For the text-containing cell, return its midpoint in [X, Y] coordinate format. 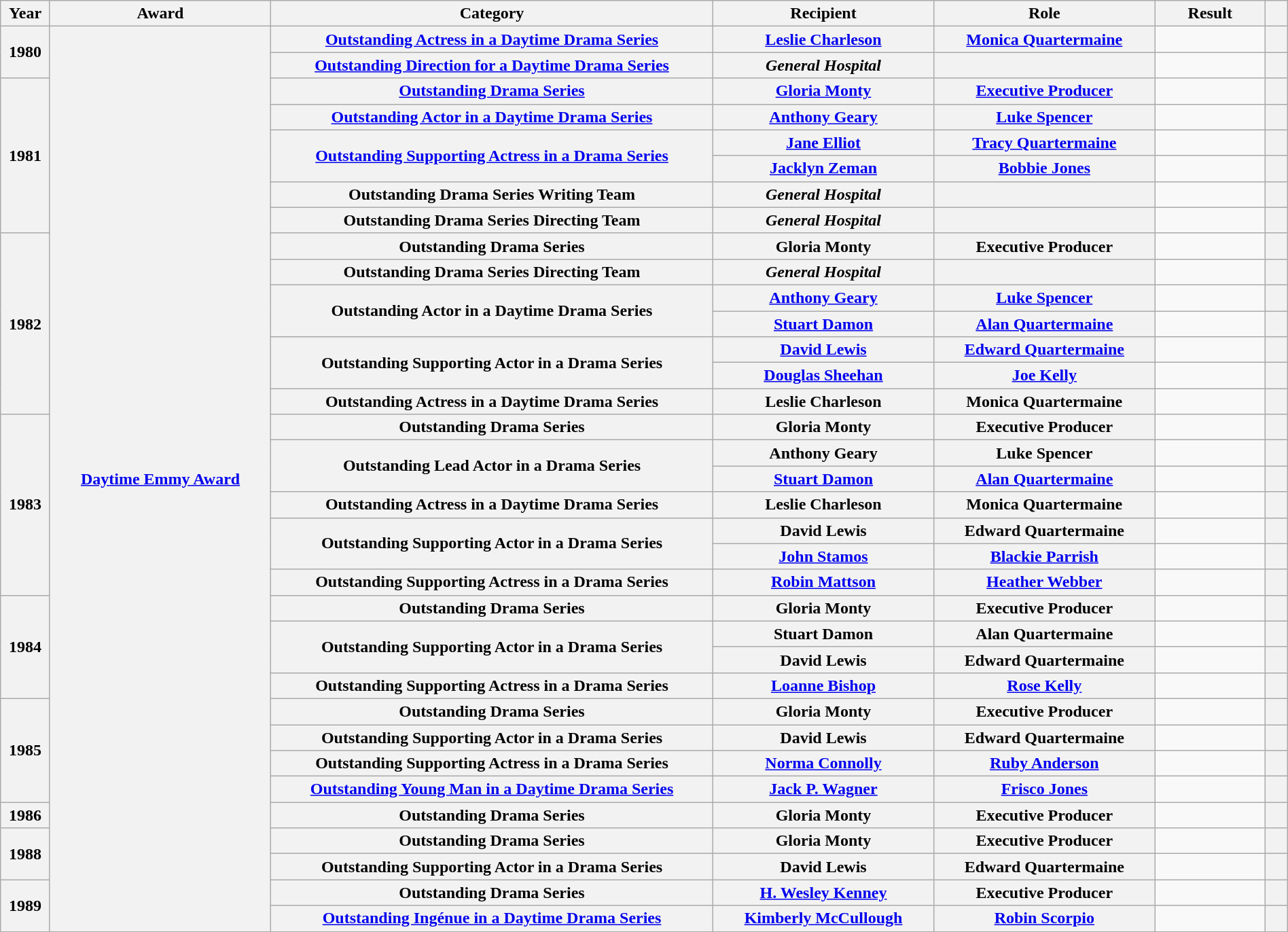
1981 [26, 156]
1983 [26, 505]
1985 [26, 750]
Outstanding Drama Series Writing Team [492, 194]
Outstanding Ingénue in a Daytime Drama Series [492, 918]
John Stamos [823, 556]
1989 [26, 906]
Loanne Bishop [823, 685]
Award [160, 14]
Outstanding Direction for a Daytime Drama Series [492, 65]
1982 [26, 323]
Daytime Emmy Award [160, 479]
Blackie Parrish [1045, 556]
Outstanding Young Man in a Daytime Drama Series [492, 789]
H. Wesley Kenney [823, 893]
Category [492, 14]
1986 [26, 815]
Ruby Anderson [1045, 764]
Bobbie Jones [1045, 168]
Result [1211, 14]
Recipient [823, 14]
Outstanding Lead Actor in a Drama Series [492, 466]
Robin Mattson [823, 582]
Role [1045, 14]
Jane Elliot [823, 143]
1988 [26, 854]
Norma Connolly [823, 764]
1980 [26, 52]
Jacklyn Zeman [823, 168]
Kimberly McCullough [823, 918]
Heather Webber [1045, 582]
Douglas Sheehan [823, 376]
Robin Scorpio [1045, 918]
1984 [26, 647]
Frisco Jones [1045, 789]
Rose Kelly [1045, 685]
Year [26, 14]
Tracy Quartermaine [1045, 143]
Joe Kelly [1045, 376]
Jack P. Wagner [823, 789]
